Provide the (x, y) coordinate of the cell's center where the given text is located.  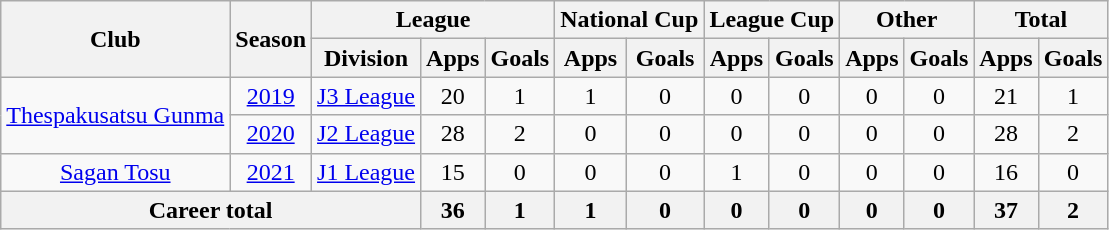
36 (453, 210)
Season (271, 39)
37 (1006, 210)
Club (116, 39)
Thespakusatsu Gunma (116, 115)
16 (1006, 172)
Division (366, 58)
15 (453, 172)
2021 (271, 172)
National Cup (630, 20)
20 (453, 96)
21 (1006, 96)
Total (1041, 20)
Other (907, 20)
J1 League (366, 172)
2019 (271, 96)
J3 League (366, 96)
Sagan Tosu (116, 172)
League Cup (772, 20)
2020 (271, 134)
J2 League (366, 134)
League (434, 20)
Career total (211, 210)
